Return the [X, Y] coordinate for the center point of the cell that contains the specified text.  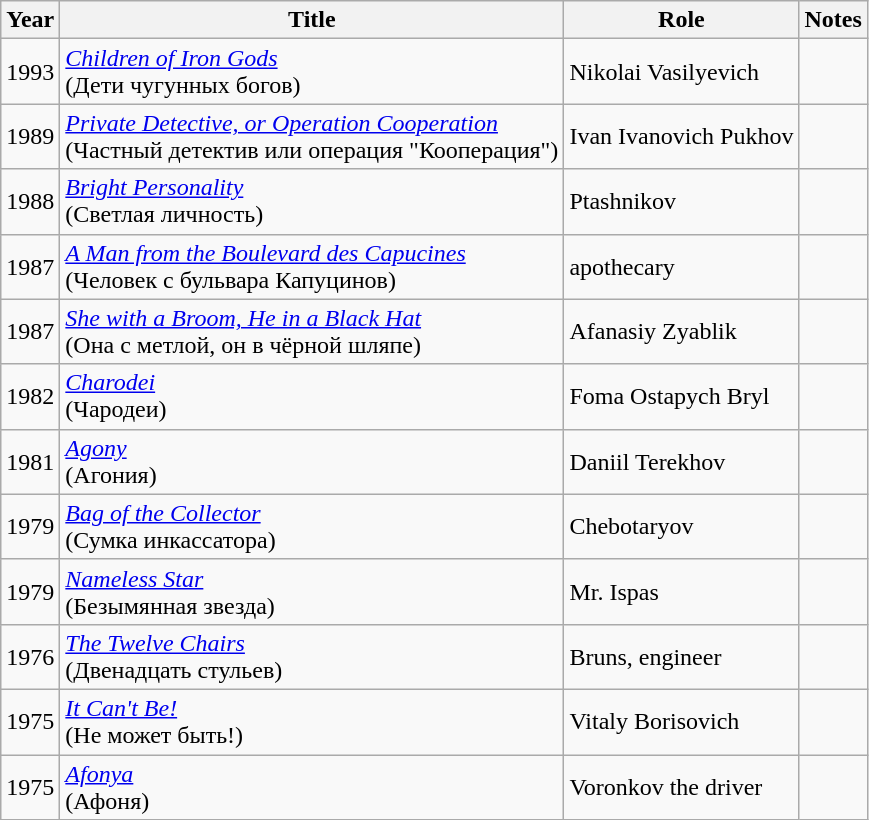
Ptashnikov [682, 202]
Bright Personality(Светлая личность) [312, 202]
Private Detective, or Operation Cooperation(Частный детектив или операция "Кооперация") [312, 136]
Vitaly Borisovich [682, 722]
1988 [30, 202]
Voronkov the driver [682, 786]
A Man from the Boulevard des Capucines(Человек с бульвара Капуцинов) [312, 266]
Notes [833, 20]
Children of Iron Gods(Дети чугунных богов) [312, 72]
It Can't Be!(Не может быть!) [312, 722]
Ivan Ivanovich Pukhov [682, 136]
1976 [30, 656]
1993 [30, 72]
Role [682, 20]
Charodei(Чародеи) [312, 396]
Foma Ostapych Bryl [682, 396]
Afonya(Афоня) [312, 786]
Afanasiy Zyablik [682, 332]
Daniil Terekhov [682, 462]
Year [30, 20]
Agony(Агония) [312, 462]
Chebotaryov [682, 526]
Bag of the Collector(Сумка инкассатора) [312, 526]
Title [312, 20]
apothecary [682, 266]
Nameless Star(Безымянная звезда) [312, 592]
1982 [30, 396]
She with a Broom, He in a Black Hat (Она с метлой, он в чёрной шляпе) [312, 332]
The Twelve Chairs(Двенадцать стульев) [312, 656]
Bruns, engineer [682, 656]
Mr. Ispas [682, 592]
Nikolai Vasilyevich [682, 72]
1981 [30, 462]
1989 [30, 136]
